Pinpoint the cell where the given text exists, returning its (x, y) midpoint coordinate. 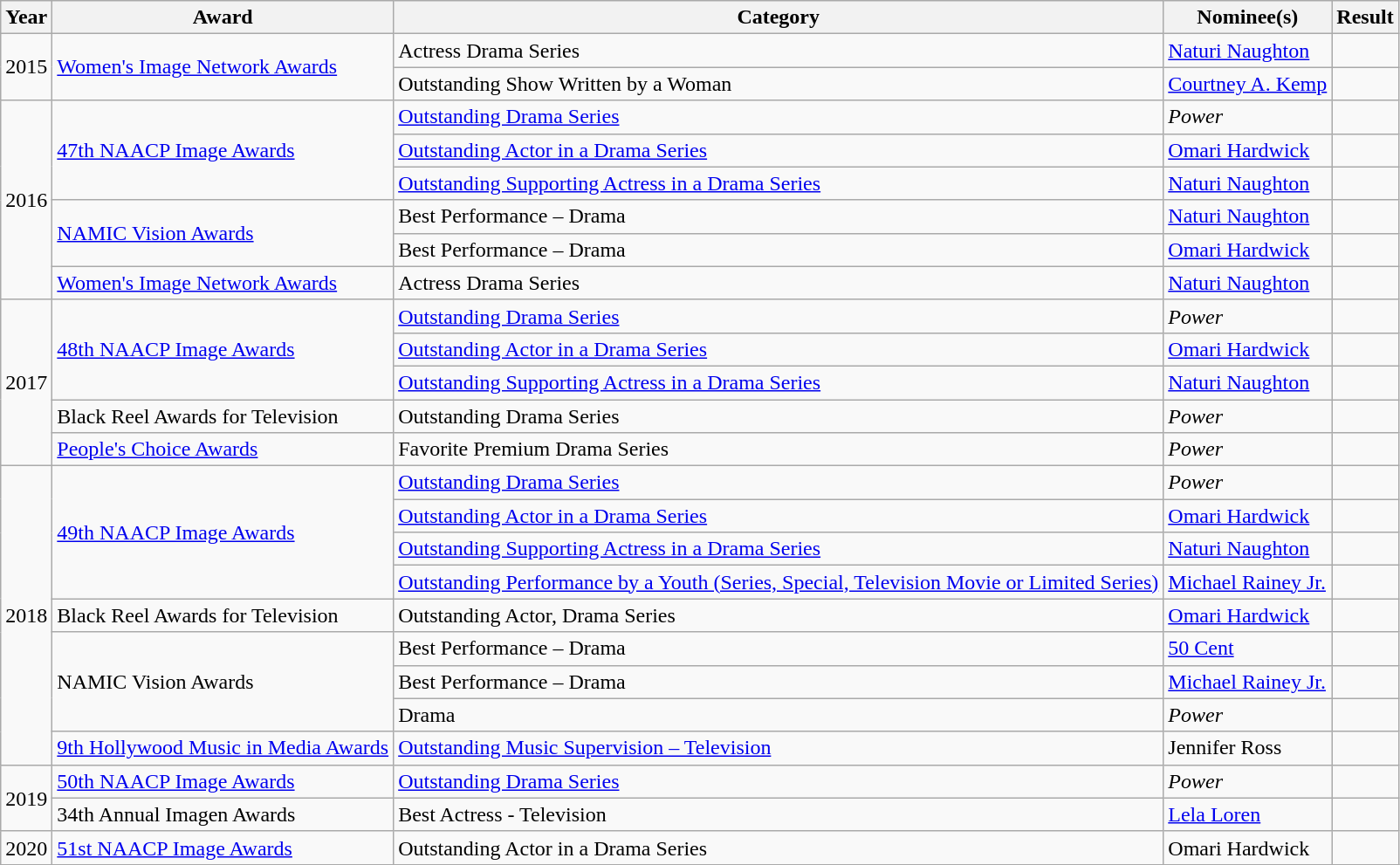
Result (1365, 17)
50 Cent (1248, 649)
2015 (26, 67)
Outstanding Actor, Drama Series (779, 615)
Nominee(s) (1248, 17)
Outstanding Performance by a Youth (Series, Special, Television Movie or Limited Series) (779, 582)
Best Actress - Television (779, 814)
Category (779, 17)
34th Annual Imagen Awards (223, 814)
2020 (26, 848)
Jennifer Ross (1248, 748)
People's Choice Awards (223, 450)
Drama (779, 715)
2019 (26, 798)
2017 (26, 382)
50th NAACP Image Awards (223, 781)
9th Hollywood Music in Media Awards (223, 748)
Outstanding Show Written by a Woman (779, 84)
Outstanding Music Supervision – Television (779, 748)
Courtney A. Kemp (1248, 84)
Favorite Premium Drama Series (779, 450)
Award (223, 17)
51st NAACP Image Awards (223, 848)
2016 (26, 200)
48th NAACP Image Awards (223, 349)
Lela Loren (1248, 814)
49th NAACP Image Awards (223, 532)
Year (26, 17)
47th NAACP Image Awards (223, 150)
2018 (26, 616)
